Output the (X, Y) coordinate of the center of the cell containing the given text.  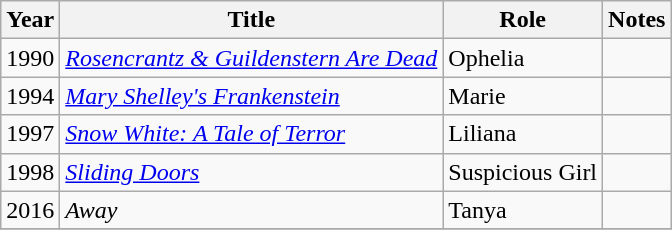
2016 (30, 210)
Liliana (523, 134)
1998 (30, 172)
Suspicious Girl (523, 172)
1997 (30, 134)
1990 (30, 58)
Notes (637, 20)
Rosencrantz & Guildenstern Are Dead (252, 58)
Marie (523, 96)
Tanya (523, 210)
1994 (30, 96)
Title (252, 20)
Away (252, 210)
Role (523, 20)
Ophelia (523, 58)
Sliding Doors (252, 172)
Mary Shelley's Frankenstein (252, 96)
Year (30, 20)
Snow White: A Tale of Terror (252, 134)
